Capture the cell that displays the provided text and extract its (X, Y) central coordinate. 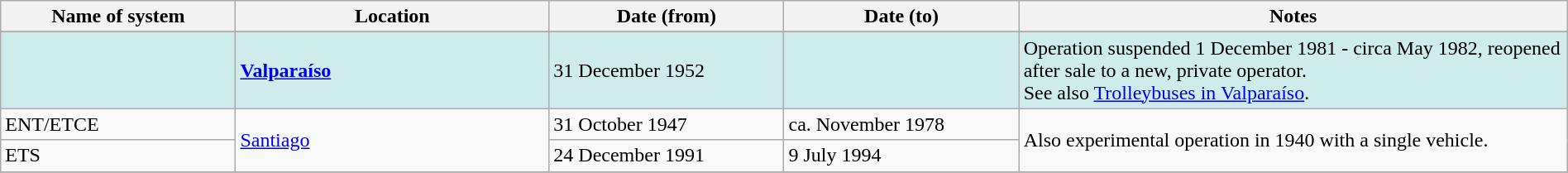
Name of system (118, 17)
Also experimental operation in 1940 with a single vehicle. (1293, 140)
Notes (1293, 17)
Location (392, 17)
ETS (118, 156)
Valparaíso (392, 70)
Date (from) (667, 17)
31 October 1947 (667, 124)
Date (to) (901, 17)
Santiago (392, 140)
24 December 1991 (667, 156)
ca. November 1978 (901, 124)
Operation suspended 1 December 1981 - circa May 1982, reopened after sale to a new, private operator.See also Trolleybuses in Valparaíso. (1293, 70)
9 July 1994 (901, 156)
31 December 1952 (667, 70)
ENT/ETCE (118, 124)
